Find where the given text appears and provide that cell's center as [x, y] coordinate. 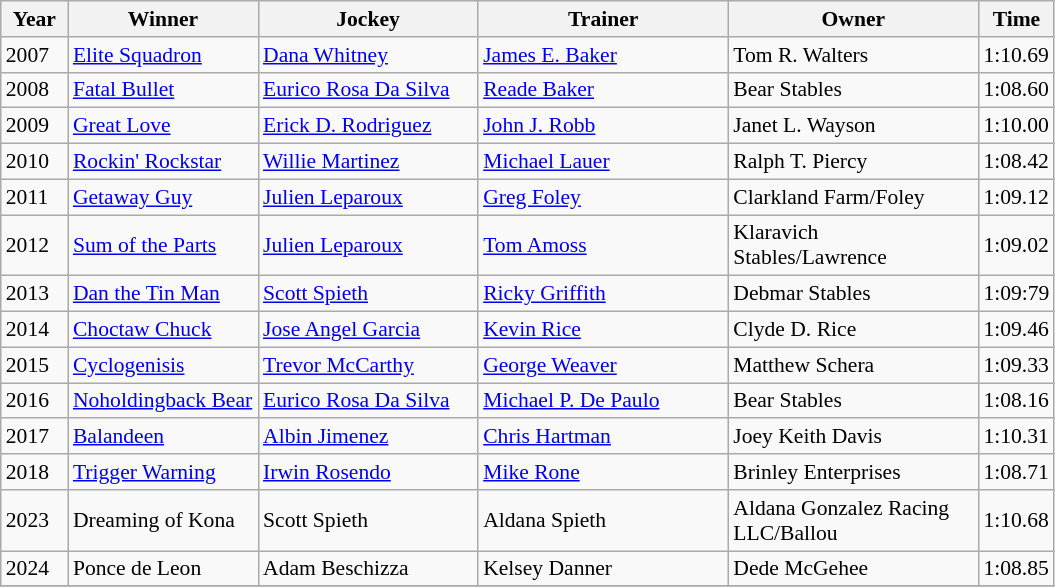
1:10.68 [1016, 520]
Jockey [368, 19]
2008 [34, 90]
Kelsey Danner [603, 569]
Ralph T. Piercy [853, 162]
Ricky Griffith [603, 294]
1:08.60 [1016, 90]
2013 [34, 294]
Adam Beschizza [368, 569]
Owner [853, 19]
Irwin Rosendo [368, 472]
2017 [34, 437]
Tom R. Walters [853, 55]
Matthew Schera [853, 365]
1:10.31 [1016, 437]
1:09.46 [1016, 330]
Cyclogenisis [163, 365]
Brinley Enterprises [853, 472]
George Weaver [603, 365]
1:08.42 [1016, 162]
1:09.02 [1016, 246]
Ponce de Leon [163, 569]
2014 [34, 330]
Noholdingback Bear [163, 401]
Albin Jimenez [368, 437]
Year [34, 19]
Dan the Tin Man [163, 294]
Willie Martinez [368, 162]
Great Love [163, 126]
Reade Baker [603, 90]
Choctaw Chuck [163, 330]
Greg Foley [603, 197]
Chris Hartman [603, 437]
Michael P. De Paulo [603, 401]
Balandeen [163, 437]
1:09.12 [1016, 197]
2015 [34, 365]
1:09.33 [1016, 365]
Clarkland Farm/Foley [853, 197]
2010 [34, 162]
1:08.16 [1016, 401]
2024 [34, 569]
2009 [34, 126]
Tom Amoss [603, 246]
Debmar Stables [853, 294]
2023 [34, 520]
Elite Squadron [163, 55]
Dede McGehee [853, 569]
1:10.69 [1016, 55]
2018 [34, 472]
Janet L. Wayson [853, 126]
Winner [163, 19]
Joey Keith Davis [853, 437]
John J. Robb [603, 126]
2011 [34, 197]
Mike Rone [603, 472]
Aldana Spieth [603, 520]
Trainer [603, 19]
Dreaming of Kona [163, 520]
2007 [34, 55]
1:09:79 [1016, 294]
Time [1016, 19]
Fatal Bullet [163, 90]
2016 [34, 401]
Trevor McCarthy [368, 365]
Klaravich Stables/Lawrence [853, 246]
Clyde D. Rice [853, 330]
Erick D. Rodriguez [368, 126]
James E. Baker [603, 55]
1:08.85 [1016, 569]
Sum of the Parts [163, 246]
Jose Angel Garcia [368, 330]
Trigger Warning [163, 472]
1:10.00 [1016, 126]
Rockin' Rockstar [163, 162]
Dana Whitney [368, 55]
2012 [34, 246]
Getaway Guy [163, 197]
Aldana Gonzalez Racing LLC/Ballou [853, 520]
Michael Lauer [603, 162]
Kevin Rice [603, 330]
1:08.71 [1016, 472]
